Extract the [X, Y] coordinate from the center of the cell holding the provided text.  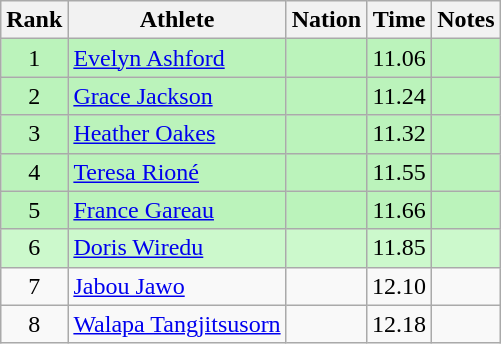
11.32 [400, 134]
8 [34, 324]
11.06 [400, 58]
11.66 [400, 210]
11.55 [400, 172]
12.10 [400, 286]
Evelyn Ashford [177, 58]
Nation [326, 20]
11.24 [400, 96]
Teresa Rioné [177, 172]
Rank [34, 20]
1 [34, 58]
3 [34, 134]
4 [34, 172]
France Gareau [177, 210]
2 [34, 96]
Time [400, 20]
Jabou Jawo [177, 286]
12.18 [400, 324]
Notes [466, 20]
Grace Jackson [177, 96]
5 [34, 210]
6 [34, 248]
Walapa Tangjitsusorn [177, 324]
7 [34, 286]
Doris Wiredu [177, 248]
Athlete [177, 20]
Heather Oakes [177, 134]
11.85 [400, 248]
